Return the [x, y] coordinate for the center point of the cell that contains the specified text.  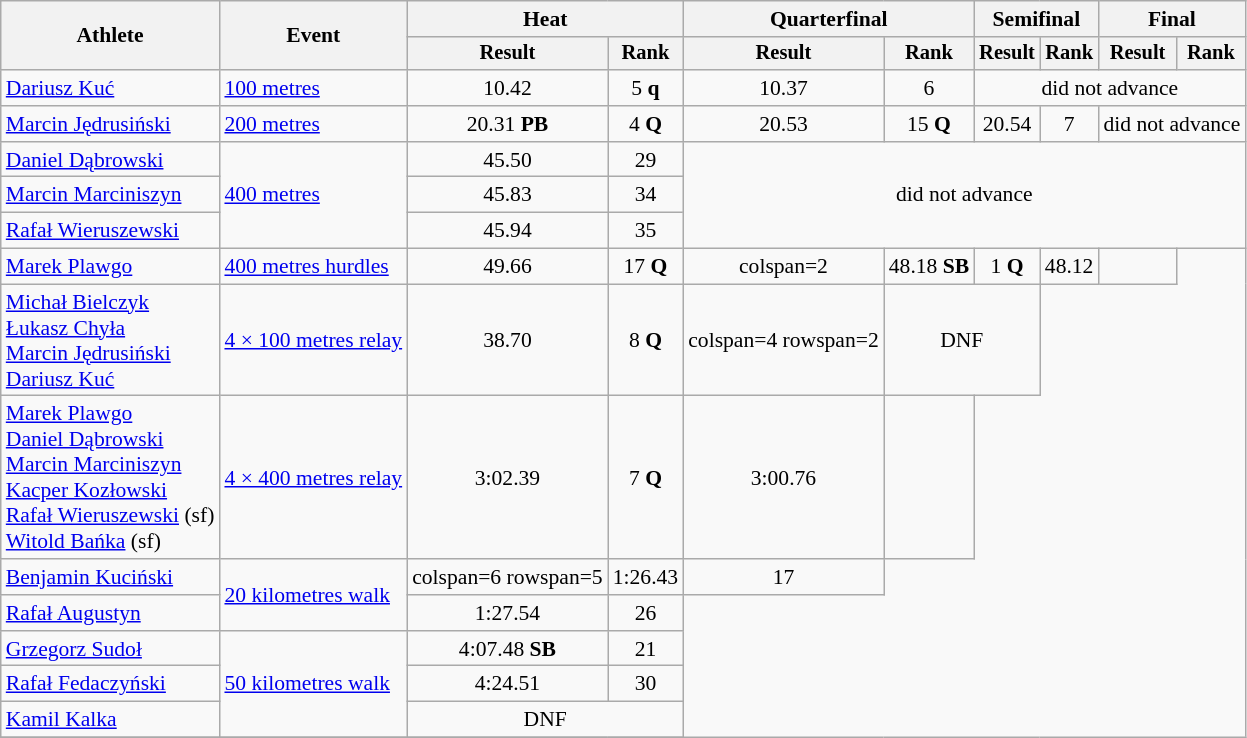
100 metres [313, 88]
Benjamin Kuciński [110, 577]
Heat [545, 19]
49.66 [508, 267]
10.37 [784, 88]
200 metres [313, 124]
48.18 SB [930, 267]
Athlete [110, 36]
1:27.54 [508, 613]
20 kilometres walk [313, 594]
Rafał Augustyn [110, 613]
20.53 [784, 124]
4 × 100 metres relay [313, 340]
38.70 [508, 340]
1:26.43 [646, 577]
20.54 [1007, 124]
colspan=4 rowspan=2 [784, 340]
Grzegorz Sudoł [110, 649]
50 kilometres walk [313, 684]
30 [646, 684]
7 Q [646, 478]
4:07.48 SB [508, 649]
Michał BielczykŁukasz ChyłaMarcin JędrusińskiDariusz Kuć [110, 340]
45.94 [508, 231]
8 Q [646, 340]
colspan=6 rowspan=5 [508, 577]
Rafał Wieruszewski [110, 231]
4:24.51 [508, 684]
48.12 [1070, 267]
17 [784, 577]
45.83 [508, 195]
Dariusz Kuć [110, 88]
Marek PlawgoDaniel DąbrowskiMarcin MarciniszynKacper KozłowskiRafał Wieruszewski (sf)Witold Bańka (sf) [110, 478]
Marcin Jędrusiński [110, 124]
Event [313, 36]
17 Q [646, 267]
3:02.39 [508, 478]
Semifinal [1036, 19]
4 × 400 metres relay [313, 478]
10.42 [508, 88]
Kamil Kalka [110, 720]
3:00.76 [784, 478]
colspan=2 [784, 267]
400 metres [313, 196]
35 [646, 231]
21 [646, 649]
Rafał Fedaczyński [110, 684]
7 [1070, 124]
Final [1172, 19]
Daniel Dąbrowski [110, 160]
45.50 [508, 160]
34 [646, 195]
Marek Plawgo [110, 267]
Marcin Marciniszyn [110, 195]
26 [646, 613]
15 Q [930, 124]
20.31 PB [508, 124]
4 Q [646, 124]
Quarterfinal [828, 19]
5 q [646, 88]
29 [646, 160]
400 metres hurdles [313, 267]
1 Q [1007, 267]
6 [930, 88]
